Detect which cell encompasses the target text, then output its [x, y] center coordinate. 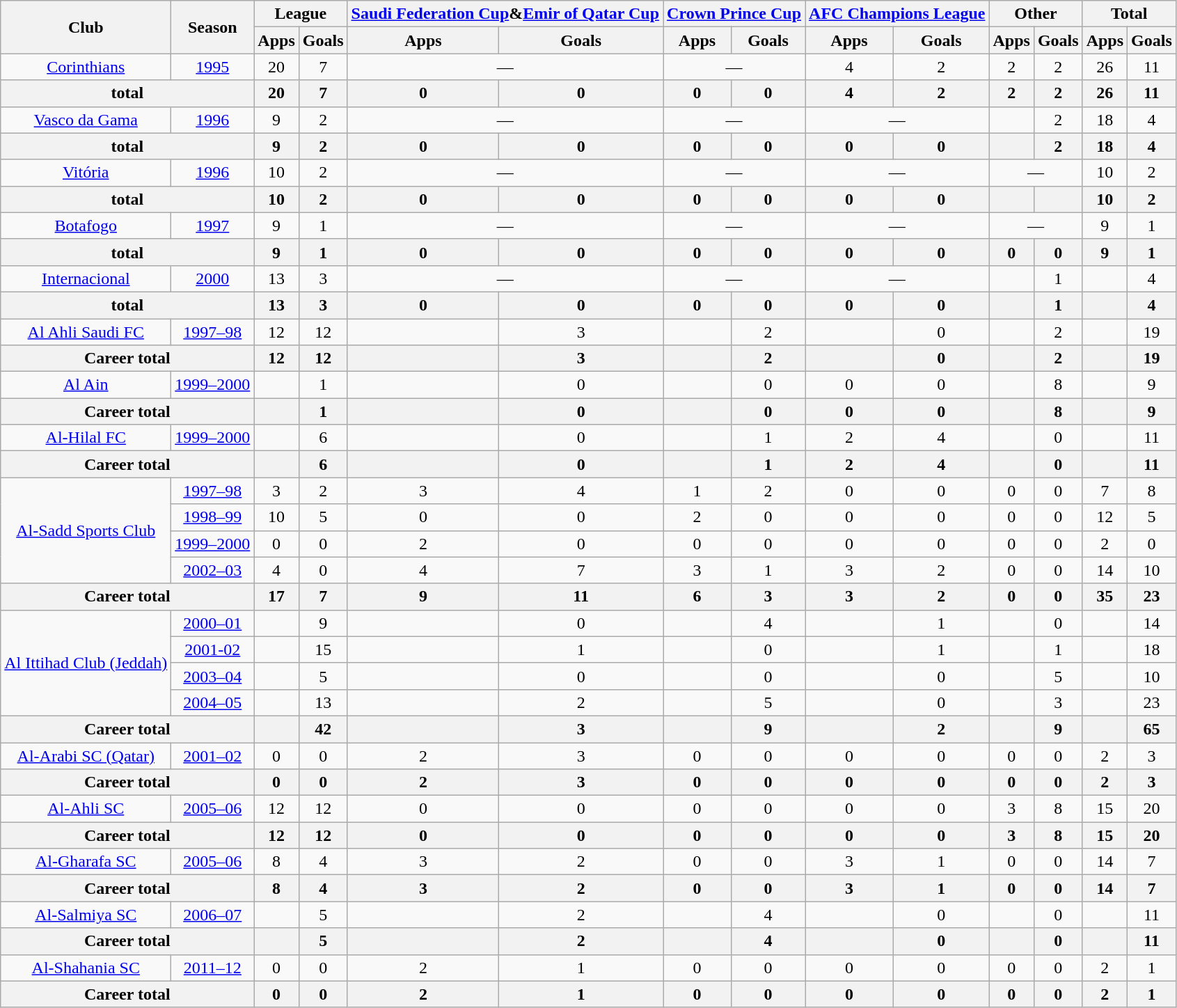
35 [1105, 597]
Al-Shahania SC [86, 968]
Internacional [86, 278]
1995 [213, 67]
Club [86, 27]
Al-Hilal FC [86, 438]
2006–07 [213, 915]
Total [1129, 14]
Corinthians [86, 67]
17 [276, 597]
2001–02 [213, 755]
2004–05 [213, 702]
Al Ittihad Club (Jeddah) [86, 663]
Al-Gharafa SC [86, 862]
League [301, 14]
Other [1036, 14]
65 [1152, 729]
2000–01 [213, 623]
Vitória [86, 173]
Al Ahli Saudi FC [86, 332]
1997 [213, 226]
AFC Champions League [897, 14]
Al-Ahli SC [86, 809]
Al Ain [86, 385]
2001-02 [213, 649]
Al-Sadd Sports Club [86, 530]
Al-Salmiya SC [86, 915]
Crown Prince Cup [734, 14]
Vasco da Gama [86, 120]
Botafogo [86, 226]
Season [213, 27]
2000 [213, 278]
2002–03 [213, 570]
2011–12 [213, 968]
Saudi Federation Cup&Emir of Qatar Cup [505, 14]
Al-Arabi SC (Qatar) [86, 755]
1998–99 [213, 517]
42 [323, 729]
2003–04 [213, 676]
